Locate the cell with the specified text and output its [X, Y] center coordinate. 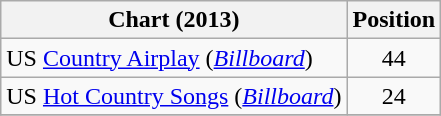
Position [394, 20]
US Hot Country Songs (Billboard) [174, 96]
44 [394, 58]
Chart (2013) [174, 20]
24 [394, 96]
US Country Airplay (Billboard) [174, 58]
